Return the (x, y) coordinate for the center point of the cell that contains the specified text.  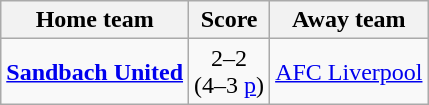
Score (230, 20)
AFC Liverpool (349, 72)
Sandbach United (95, 72)
Home team (95, 20)
Away team (349, 20)
2–2(4–3 p) (230, 72)
